Locate the cell with the specified text and output its (X, Y) center coordinate. 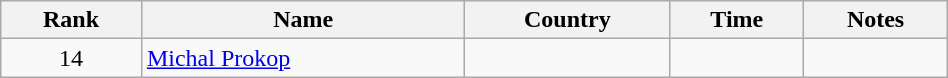
Notes (876, 20)
Time (737, 20)
Rank (72, 20)
14 (72, 58)
Michal Prokop (303, 58)
Country (568, 20)
Name (303, 20)
